Output the (X, Y) coordinate of the center of the cell containing the given text.  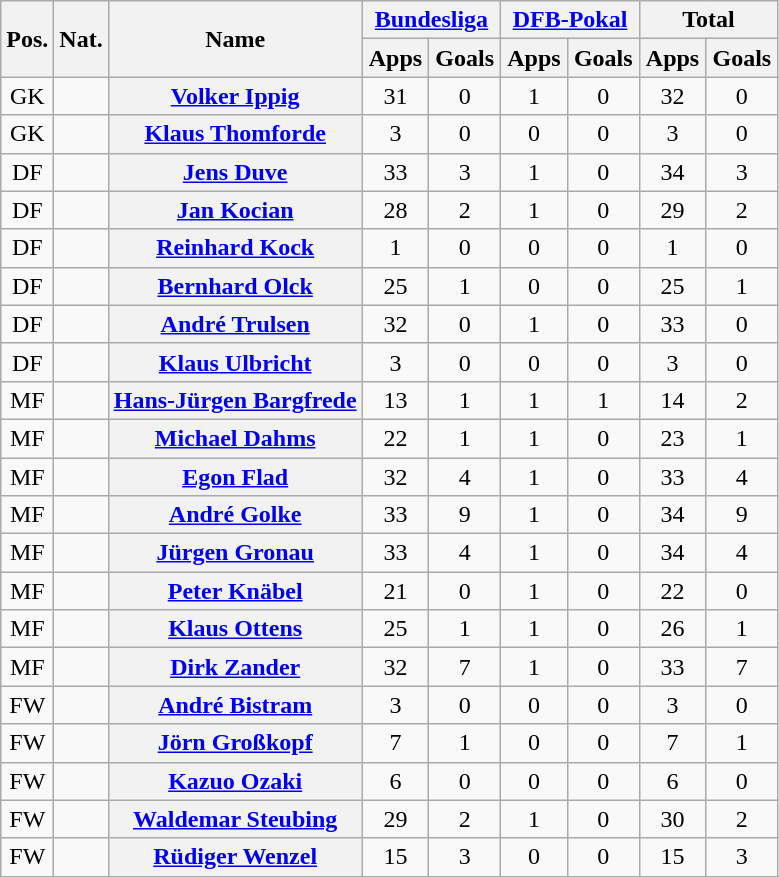
Total (708, 20)
Name (235, 39)
14 (672, 400)
Peter Knäbel (235, 591)
28 (396, 210)
31 (396, 96)
Volker Ippig (235, 96)
21 (396, 591)
23 (672, 438)
Egon Flad (235, 477)
Dirk Zander (235, 667)
André Bistram (235, 705)
Jan Kocian (235, 210)
André Trulsen (235, 324)
Hans-Jürgen Bargfrede (235, 400)
Bernhard Olck (235, 286)
Michael Dahms (235, 438)
Reinhard Kock (235, 248)
26 (672, 629)
Pos. (28, 39)
Jörn Großkopf (235, 743)
Bundesliga (432, 20)
Nat. (81, 39)
Jürgen Gronau (235, 553)
DFB-Pokal (570, 20)
Rüdiger Wenzel (235, 857)
Klaus Thomforde (235, 134)
13 (396, 400)
André Golke (235, 515)
Klaus Ottens (235, 629)
Klaus Ulbricht (235, 362)
Kazuo Ozaki (235, 781)
30 (672, 819)
Waldemar Steubing (235, 819)
Jens Duve (235, 172)
